Detect which cell encompasses the target text, then output its (x, y) center coordinate. 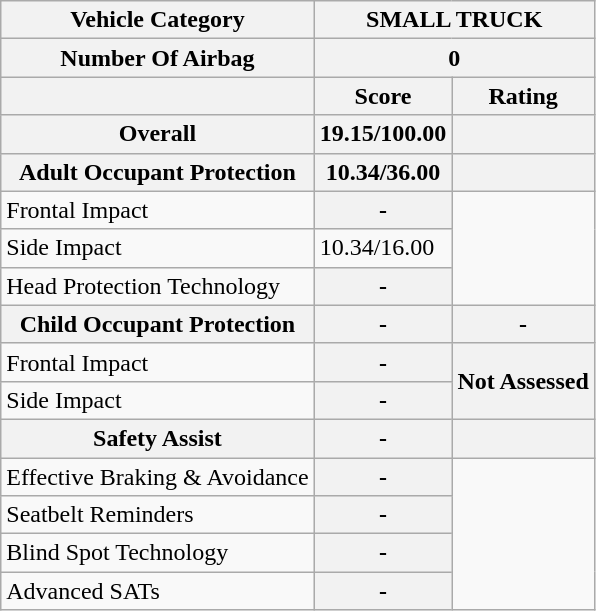
Number Of Airbag (158, 58)
Head Protection Technology (158, 286)
Child Occupant Protection (158, 324)
19.15/100.00 (383, 134)
Effective Braking & Avoidance (158, 477)
Vehicle Category (158, 20)
0 (454, 58)
SMALL TRUCK (454, 20)
10.34/16.00 (383, 248)
10.34/36.00 (383, 172)
Seatbelt Reminders (158, 515)
Blind Spot Technology (158, 553)
Overall (158, 134)
Rating (523, 96)
Adult Occupant Protection (158, 172)
Safety Assist (158, 438)
Not Assessed (523, 381)
Score (383, 96)
Advanced SATs (158, 591)
